Determine the [x, y] coordinate at the center of the cell enclosing the given text.  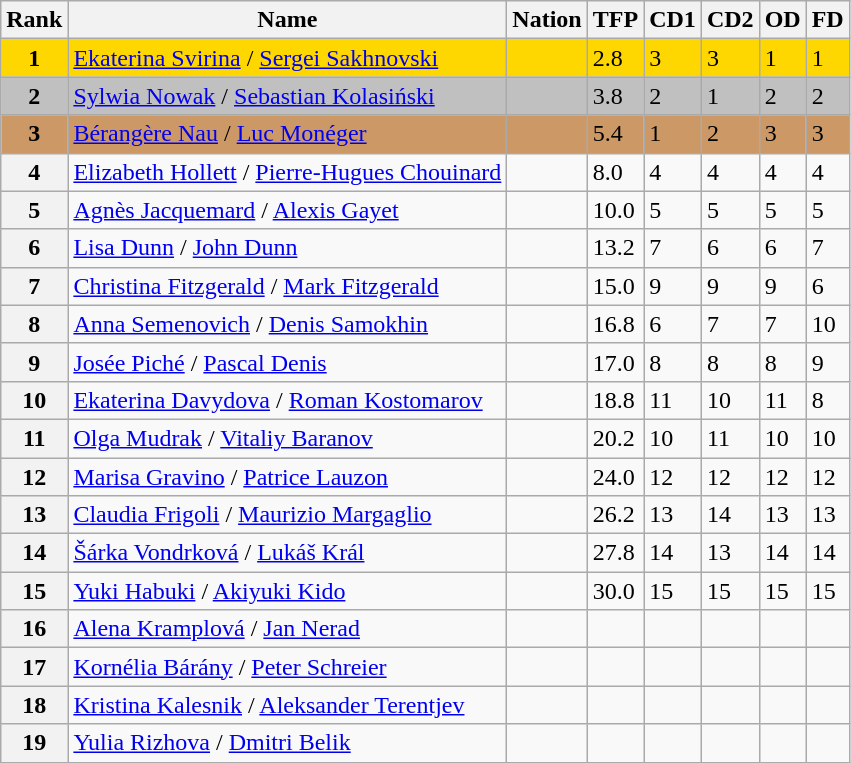
Ekaterina Davydova / Roman Kostomarov [288, 400]
Yulia Rizhova / Dmitri Belik [288, 743]
19 [34, 743]
16.8 [615, 324]
20.2 [615, 438]
Alena Kramplová / Jan Nerad [288, 629]
Kornélia Bárány / Peter Schreier [288, 667]
17.0 [615, 362]
TFP [615, 20]
Agnès Jacquemard / Alexis Gayet [288, 210]
2.8 [615, 58]
18.8 [615, 400]
16 [34, 629]
Šárka Vondrková / Lukáš Král [288, 553]
Bérangère Nau / Luc Monéger [288, 134]
13.2 [615, 248]
Christina Fitzgerald / Mark Fitzgerald [288, 286]
5.4 [615, 134]
Nation [547, 20]
Marisa Gravino / Patrice Lauzon [288, 477]
Kristina Kalesnik / Aleksander Terentjev [288, 705]
FD [828, 20]
Josée Piché / Pascal Denis [288, 362]
Sylwia Nowak / Sebastian Kolasiński [288, 96]
30.0 [615, 591]
Elizabeth Hollett / Pierre-Hugues Chouinard [288, 172]
24.0 [615, 477]
17 [34, 667]
3.8 [615, 96]
OD [782, 20]
Olga Mudrak / Vitaliy Baranov [288, 438]
10.0 [615, 210]
Name [288, 20]
Ekaterina Svirina / Sergei Sakhnovski [288, 58]
Anna Semenovich / Denis Samokhin [288, 324]
CD2 [730, 20]
Claudia Frigoli / Maurizio Margaglio [288, 515]
26.2 [615, 515]
Lisa Dunn / John Dunn [288, 248]
Rank [34, 20]
CD1 [673, 20]
Yuki Habuki / Akiyuki Kido [288, 591]
15.0 [615, 286]
8.0 [615, 172]
18 [34, 705]
27.8 [615, 553]
